Output the [x, y] coordinate of the center of the cell containing the given text.  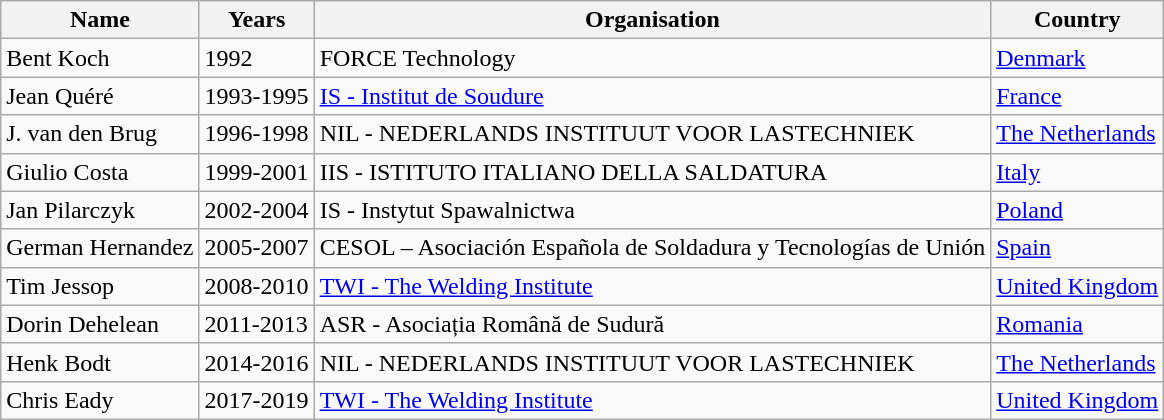
IS - Instytut Spawalnictwa [652, 210]
Tim Jessop [100, 286]
1993-1995 [256, 96]
Years [256, 20]
France [1078, 96]
2017-2019 [256, 400]
Organisation [652, 20]
2008-2010 [256, 286]
2014-2016 [256, 362]
Spain [1078, 248]
Denmark [1078, 58]
1996-1998 [256, 134]
FORCE Technology [652, 58]
IS - Institut de Soudure [652, 96]
Italy [1078, 172]
IIS - ISTITUTO ITALIANO DELLA SALDATURA [652, 172]
Chris Eady [100, 400]
Name [100, 20]
Bent Koch [100, 58]
Poland [1078, 210]
Henk Bodt [100, 362]
1992 [256, 58]
German Hernandez [100, 248]
Dorin Dehelean [100, 324]
ASR - Asociația Română de Sudură [652, 324]
2002-2004 [256, 210]
2005-2007 [256, 248]
Romania [1078, 324]
Country [1078, 20]
CESOL – Asociación Española de Soldadura y Tecnologías de Unión [652, 248]
Giulio Costa [100, 172]
1999-2001 [256, 172]
J. van den Brug [100, 134]
Jan Pilarczyk [100, 210]
Jean Quéré [100, 96]
2011-2013 [256, 324]
